Identify which cell holds the provided text, then report its (X, Y) central coordinate. 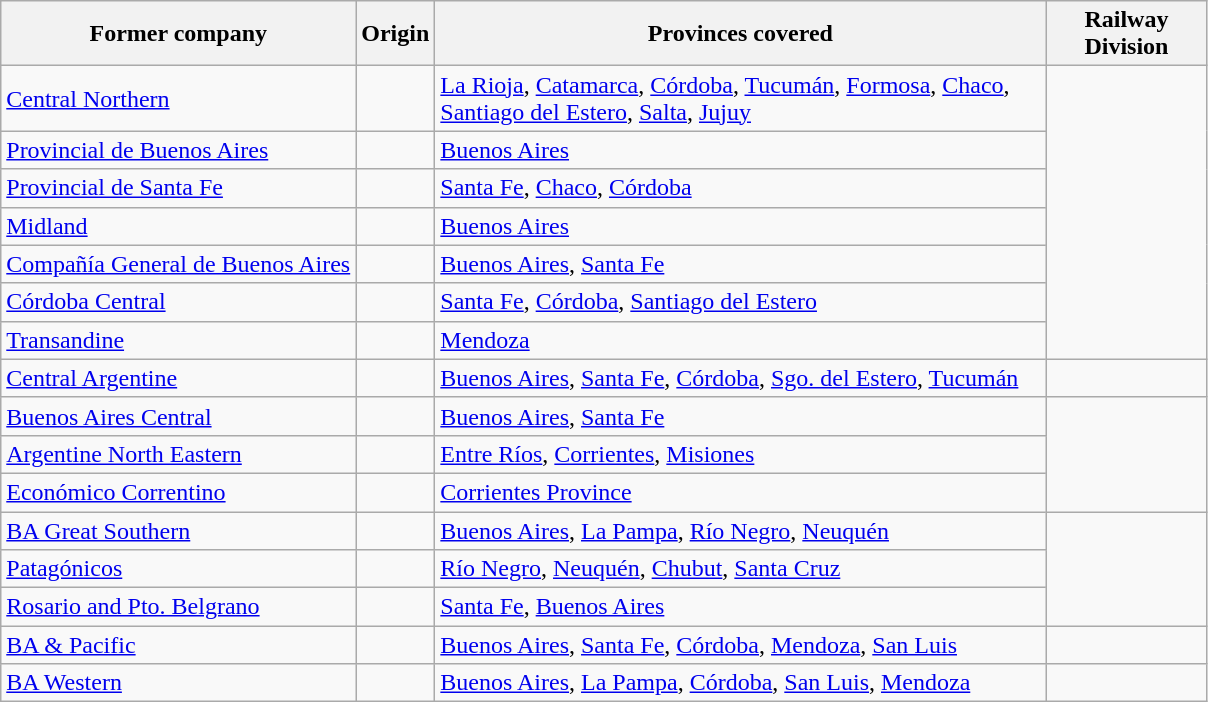
BA Western (178, 683)
Santa Fe, Córdoba, Santiago del Estero (740, 302)
BA Great Southern (178, 531)
Transandine (178, 340)
Central Argentine (178, 378)
Entre Ríos, Corrientes, Misiones (740, 454)
Buenos Aires, La Pampa, Río Negro, Neuquén (740, 531)
Buenos Aires Central (178, 416)
Buenos Aires, La Pampa, Córdoba, San Luis, Mendoza (740, 683)
Buenos Aires, Santa Fe, Córdoba, Sgo. del Estero, Tucumán (740, 378)
Mendoza (740, 340)
Provincial de Santa Fe (178, 188)
Económico Correntino (178, 492)
Railway Division (1126, 34)
La Rioja, Catamarca, Córdoba, Tucumán, Formosa, Chaco, Santiago del Estero, Salta, Jujuy (740, 98)
Patagónicos (178, 569)
Provinces covered (740, 34)
Central Northern (178, 98)
Argentine North Eastern (178, 454)
Midland (178, 226)
Origin (396, 34)
Córdoba Central (178, 302)
Santa Fe, Buenos Aires (740, 607)
Santa Fe, Chaco, Córdoba (740, 188)
Compañía General de Buenos Aires (178, 264)
Provincial de Buenos Aires (178, 150)
Former company (178, 34)
Rosario and Pto. Belgrano (178, 607)
Corrientes Province (740, 492)
Río Negro, Neuquén, Chubut, Santa Cruz (740, 569)
Buenos Aires, Santa Fe, Córdoba, Mendoza, San Luis (740, 645)
BA & Pacific (178, 645)
